Determine the (X, Y) coordinate at the center of the cell enclosing the given text.  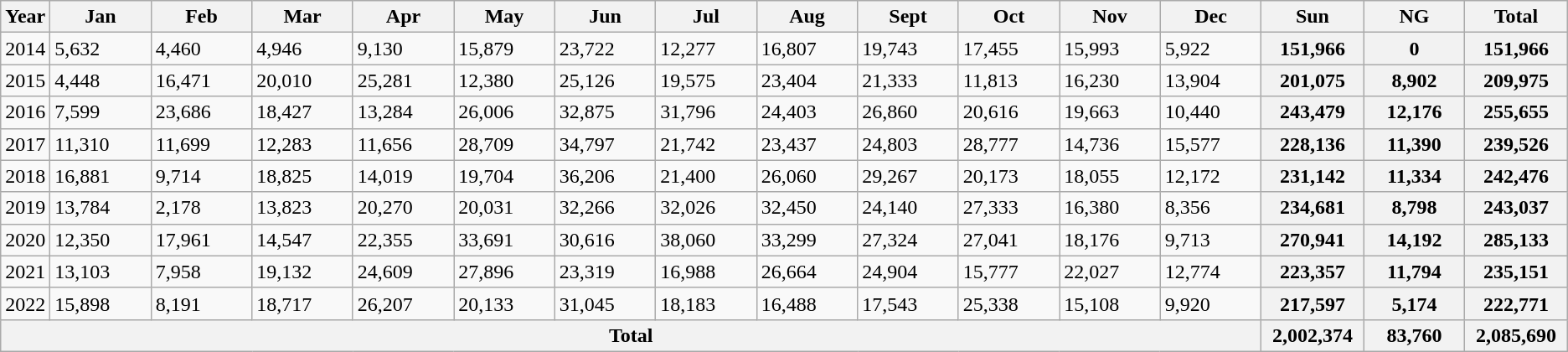
8,798 (1414, 208)
8,356 (1210, 208)
5,922 (1210, 49)
29,267 (908, 176)
13,904 (1210, 80)
285,133 (1516, 240)
16,380 (1110, 208)
10,440 (1210, 112)
18,183 (706, 303)
11,334 (1414, 176)
28,777 (1008, 144)
27,324 (908, 240)
Jan (101, 17)
Aug (807, 17)
9,713 (1210, 240)
NG (1414, 17)
231,142 (1313, 176)
2018 (25, 176)
26,060 (807, 176)
18,176 (1110, 240)
Oct (1008, 17)
2,085,690 (1516, 335)
14,547 (302, 240)
20,270 (403, 208)
14,736 (1110, 144)
16,881 (101, 176)
19,663 (1110, 112)
20,616 (1008, 112)
17,961 (201, 240)
13,284 (403, 112)
Mar (302, 17)
25,281 (403, 80)
31,045 (605, 303)
38,060 (706, 240)
13,784 (101, 208)
209,975 (1516, 80)
32,450 (807, 208)
2019 (25, 208)
23,686 (201, 112)
Dec (1210, 17)
7,599 (101, 112)
32,875 (605, 112)
19,575 (706, 80)
27,041 (1008, 240)
18,825 (302, 176)
83,760 (1414, 335)
Sun (1313, 17)
16,230 (1110, 80)
15,879 (504, 49)
2017 (25, 144)
234,681 (1313, 208)
8,902 (1414, 80)
18,055 (1110, 176)
12,380 (504, 80)
14,019 (403, 176)
Jun (605, 17)
23,319 (605, 272)
8,191 (201, 303)
242,476 (1516, 176)
20,133 (504, 303)
2022 (25, 303)
19,132 (302, 272)
26,207 (403, 303)
11,656 (403, 144)
9,130 (403, 49)
255,655 (1516, 112)
13,103 (101, 272)
Nov (1110, 17)
270,941 (1313, 240)
15,577 (1210, 144)
5,632 (101, 49)
243,037 (1516, 208)
17,455 (1008, 49)
18,717 (302, 303)
19,704 (504, 176)
2016 (25, 112)
27,896 (504, 272)
Feb (201, 17)
21,742 (706, 144)
2,002,374 (1313, 335)
22,355 (403, 240)
20,031 (504, 208)
2,178 (201, 208)
24,140 (908, 208)
20,010 (302, 80)
235,151 (1516, 272)
16,488 (807, 303)
26,006 (504, 112)
12,172 (1210, 176)
32,266 (605, 208)
16,988 (706, 272)
228,136 (1313, 144)
9,714 (201, 176)
25,338 (1008, 303)
16,471 (201, 80)
16,807 (807, 49)
22,027 (1110, 272)
15,777 (1008, 272)
2015 (25, 80)
9,920 (1210, 303)
222,771 (1516, 303)
32,026 (706, 208)
15,898 (101, 303)
243,479 (1313, 112)
4,460 (201, 49)
223,357 (1313, 272)
33,691 (504, 240)
27,333 (1008, 208)
23,437 (807, 144)
12,774 (1210, 272)
12,277 (706, 49)
24,803 (908, 144)
23,722 (605, 49)
15,993 (1110, 49)
2014 (25, 49)
12,283 (302, 144)
14,192 (1414, 240)
239,526 (1516, 144)
33,299 (807, 240)
4,946 (302, 49)
21,333 (908, 80)
18,427 (302, 112)
12,350 (101, 240)
12,176 (1414, 112)
21,400 (706, 176)
201,075 (1313, 80)
34,797 (605, 144)
24,609 (403, 272)
Apr (403, 17)
13,823 (302, 208)
11,794 (1414, 272)
Jul (706, 17)
217,597 (1313, 303)
26,860 (908, 112)
11,390 (1414, 144)
20,173 (1008, 176)
0 (1414, 49)
Year (25, 17)
Sept (908, 17)
28,709 (504, 144)
15,108 (1110, 303)
2020 (25, 240)
23,404 (807, 80)
2021 (25, 272)
11,699 (201, 144)
19,743 (908, 49)
11,813 (1008, 80)
5,174 (1414, 303)
25,126 (605, 80)
24,904 (908, 272)
30,616 (605, 240)
17,543 (908, 303)
36,206 (605, 176)
31,796 (706, 112)
May (504, 17)
4,448 (101, 80)
7,958 (201, 272)
24,403 (807, 112)
11,310 (101, 144)
26,664 (807, 272)
